Capture the cell that displays the provided text and extract its [X, Y] central coordinate. 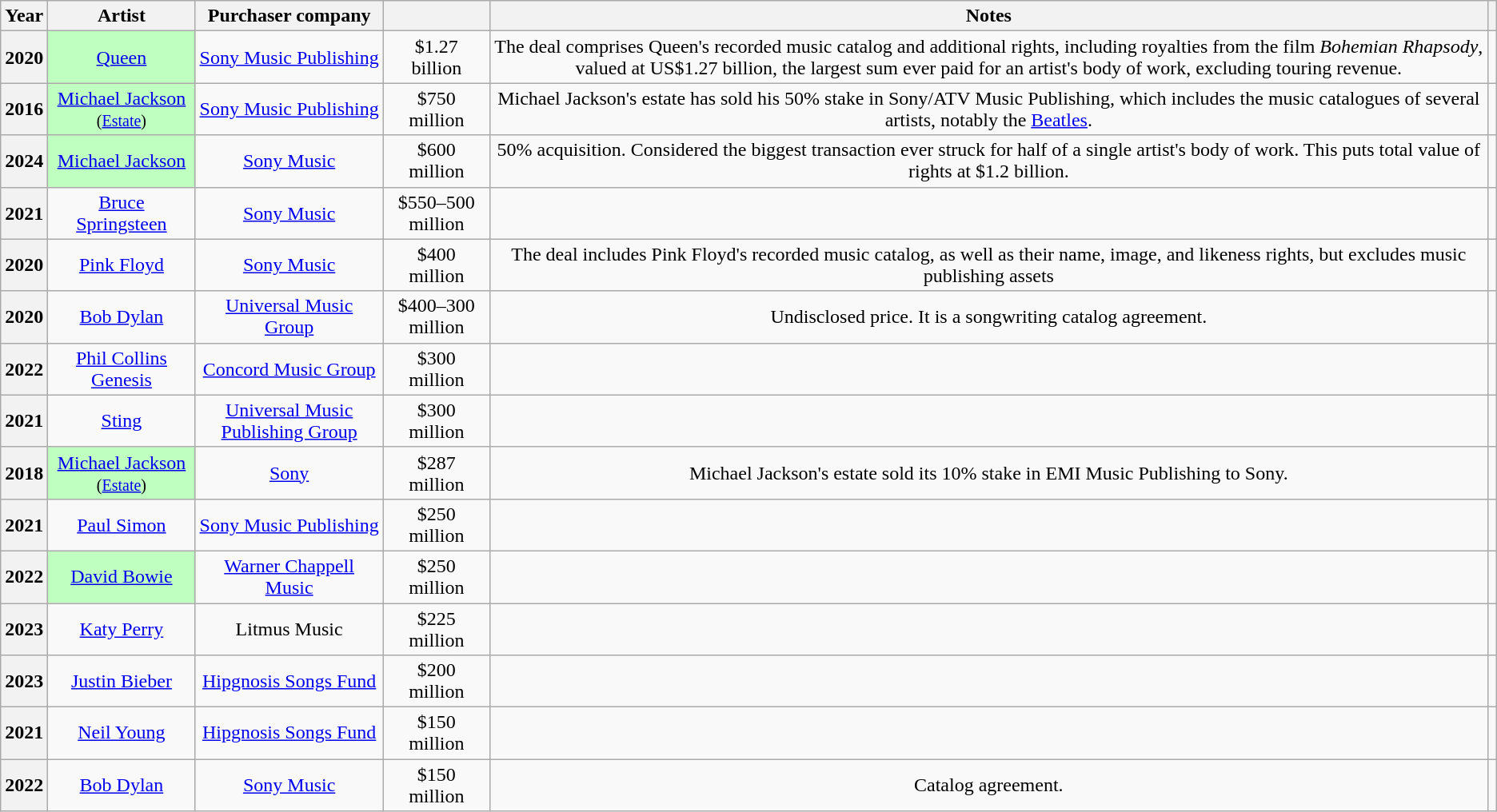
2024 [24, 161]
Litmus Music [289, 628]
Catalog agreement. [988, 785]
Paul Simon [122, 524]
Warner Chappell Music [289, 577]
Michael Jackson [122, 161]
$400–300 million [437, 316]
Year [24, 16]
Bruce Springsteen [122, 213]
$550–500 million [437, 213]
Purchaser company [289, 16]
Notes [988, 16]
Artist [122, 16]
2018 [24, 473]
Undisclosed price. It is a songwriting catalog agreement. [988, 316]
Sting [122, 420]
Michael Jackson's estate sold its 10% stake in EMI Music Publishing to Sony. [988, 473]
Universal Music Publishing Group [289, 420]
Pink Floyd [122, 265]
Universal Music Group [289, 316]
$1.27 billion [437, 58]
Queen [122, 58]
$225 million [437, 628]
2016 [24, 109]
Justin Bieber [122, 681]
$600 million [437, 161]
Katy Perry [122, 628]
$400 million [437, 265]
Neil Young [122, 734]
Concord Music Group [289, 369]
Phil CollinsGenesis [122, 369]
The deal includes Pink Floyd's recorded music catalog, as well as their name, image, and likeness rights, but excludes music publishing assets [988, 265]
Sony [289, 473]
David Bowie [122, 577]
$200 million [437, 681]
$750 million [437, 109]
$287 million [437, 473]
